Find where the given text appears and provide that cell's center as [X, Y] coordinate. 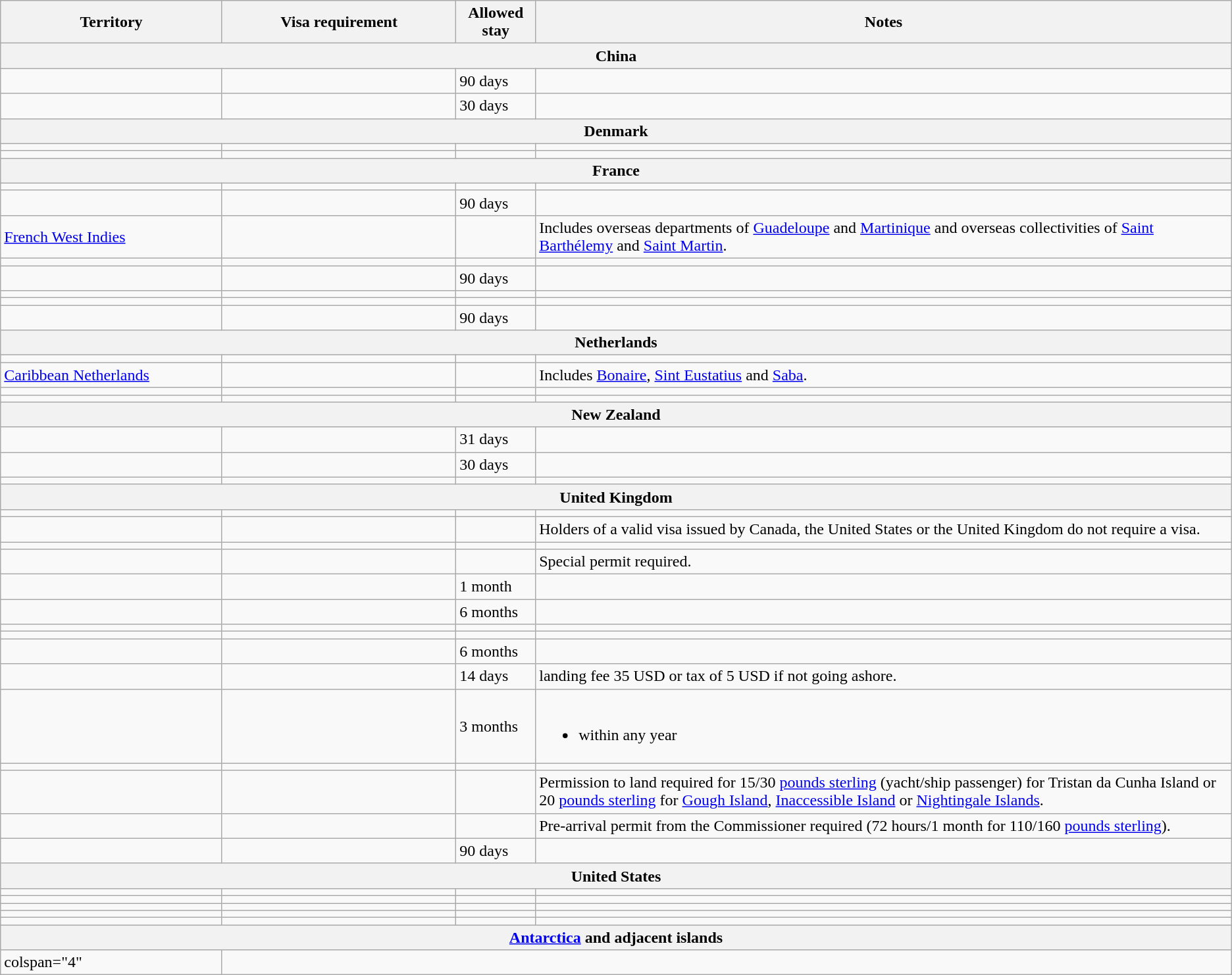
Visa requirement [338, 22]
United Kingdom [616, 497]
Includes overseas departments of Guadeloupe and Martinique and overseas collectivities of Saint Barthélemy and Saint Martin. [884, 237]
within any year [884, 726]
landing fee 35 USD or tax of 5 USD if not going ashore. [884, 676]
Pre-arrival permit from the Commissioner required (72 hours/1 month for 110/160 pounds sterling). [884, 826]
Notes [884, 22]
14 days [496, 676]
Special permit required. [884, 562]
colspan="4" [112, 963]
31 days [496, 439]
France [616, 170]
Territory [112, 22]
China [616, 56]
Netherlands [616, 343]
Includes Bonaire, Sint Eustatius and Saba. [884, 375]
Caribbean Netherlands [112, 375]
Antarctica and adjacent islands [616, 938]
1 month [496, 587]
United States [616, 876]
3 months [496, 726]
Denmark [616, 131]
Allowed stay [496, 22]
Holders of a valid visa issued by Canada, the United States or the United Kingdom do not require a visa. [884, 529]
French West Indies [112, 237]
New Zealand [616, 414]
